Capture the cell that displays the provided text and extract its (x, y) central coordinate. 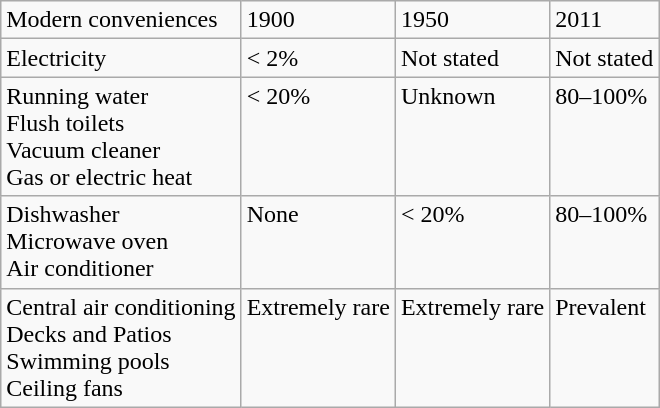
DishwasherMicrowave ovenAir conditioner (121, 242)
Central air conditioningDecks and PatiosSwimming poolsCeiling fans (121, 348)
Electricity (121, 58)
Unknown (472, 136)
None (318, 242)
Prevalent (604, 348)
Running waterFlush toiletsVacuum cleanerGas or electric heat (121, 136)
2011 (604, 20)
1950 (472, 20)
1900 (318, 20)
Modern conveniences (121, 20)
< 2% (318, 58)
